Output the [x, y] coordinate of the center of the cell containing the given text.  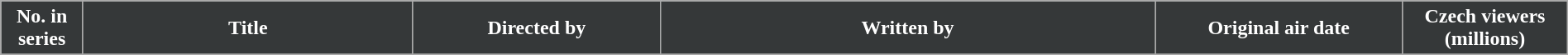
Czech viewers(millions) [1485, 28]
Written by [907, 28]
No. inseries [42, 28]
Title [248, 28]
Original air date [1279, 28]
Directed by [536, 28]
